Find where the given text appears and provide that cell's center as [x, y] coordinate. 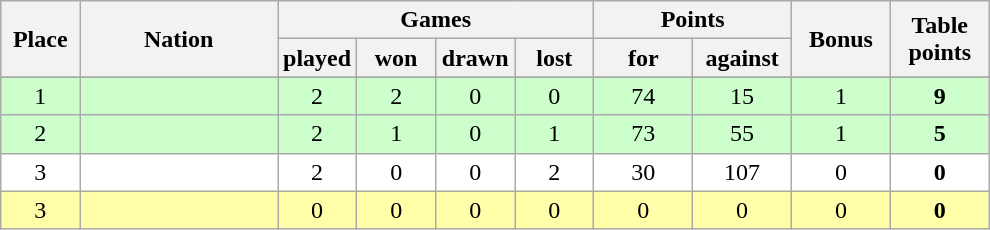
against [742, 58]
won [396, 58]
lost [554, 58]
73 [644, 134]
for [644, 58]
Games [436, 20]
9 [940, 96]
107 [742, 172]
30 [644, 172]
drawn [476, 58]
Tablepoints [940, 39]
55 [742, 134]
15 [742, 96]
5 [940, 134]
74 [644, 96]
Bonus [842, 39]
played [318, 58]
Points [693, 20]
Nation [179, 39]
Place [40, 39]
